Search for the cell housing the specified text and yield its (x, y) center coordinate. 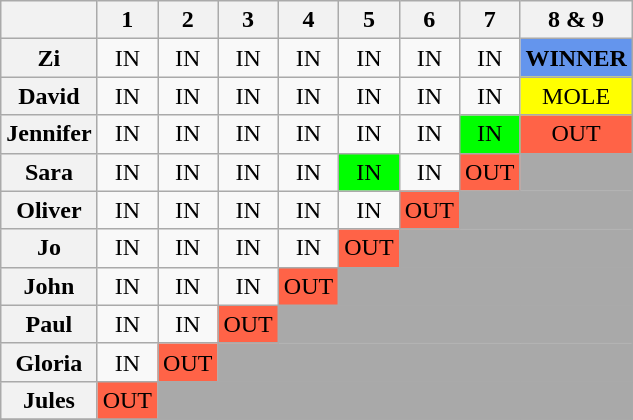
Paul (49, 324)
Oliver (49, 210)
1 (127, 20)
Jennifer (49, 134)
3 (248, 20)
Jules (49, 400)
Gloria (49, 362)
8 & 9 (576, 20)
John (49, 286)
7 (490, 20)
5 (369, 20)
Sara (49, 172)
4 (308, 20)
2 (188, 20)
Zi (49, 58)
David (49, 96)
WINNER (576, 58)
6 (429, 20)
MOLE (576, 96)
Jo (49, 248)
